For the text-containing cell, return its midpoint in [X, Y] coordinate format. 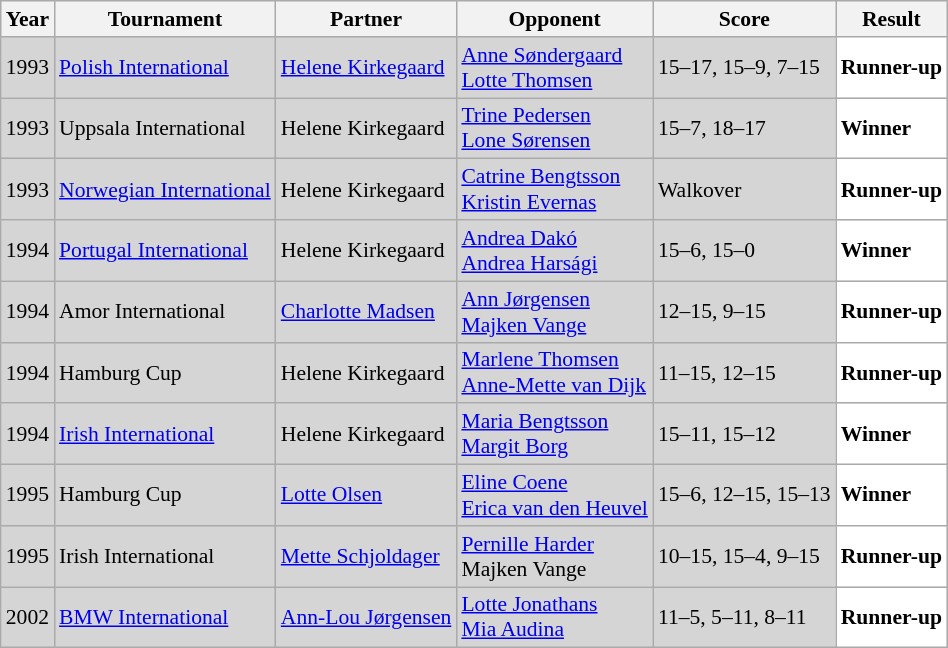
Result [892, 19]
15–7, 18–17 [744, 128]
Lotte Jonathans Mia Audina [554, 618]
Maria Bengtsson Margit Borg [554, 434]
Charlotte Madsen [366, 312]
10–15, 15–4, 9–15 [744, 556]
Andrea Dakó Andrea Harsági [554, 250]
Norwegian International [165, 190]
2002 [28, 618]
15–6, 12–15, 15–13 [744, 496]
Walkover [744, 190]
Year [28, 19]
15–11, 15–12 [744, 434]
15–6, 15–0 [744, 250]
Opponent [554, 19]
Ann Jørgensen Majken Vange [554, 312]
Eline Coene Erica van den Heuvel [554, 496]
Polish International [165, 68]
11–5, 5–11, 8–11 [744, 618]
12–15, 9–15 [744, 312]
Uppsala International [165, 128]
11–15, 12–15 [744, 372]
Catrine Bengtsson Kristin Evernas [554, 190]
Score [744, 19]
Anne Søndergaard Lotte Thomsen [554, 68]
Partner [366, 19]
BMW International [165, 618]
Marlene Thomsen Anne-Mette van Dijk [554, 372]
15–17, 15–9, 7–15 [744, 68]
Mette Schjoldager [366, 556]
Pernille Harder Majken Vange [554, 556]
Portugal International [165, 250]
Amor International [165, 312]
Tournament [165, 19]
Trine Pedersen Lone Sørensen [554, 128]
Ann-Lou Jørgensen [366, 618]
Lotte Olsen [366, 496]
